For the text-containing cell, return its midpoint in [X, Y] coordinate format. 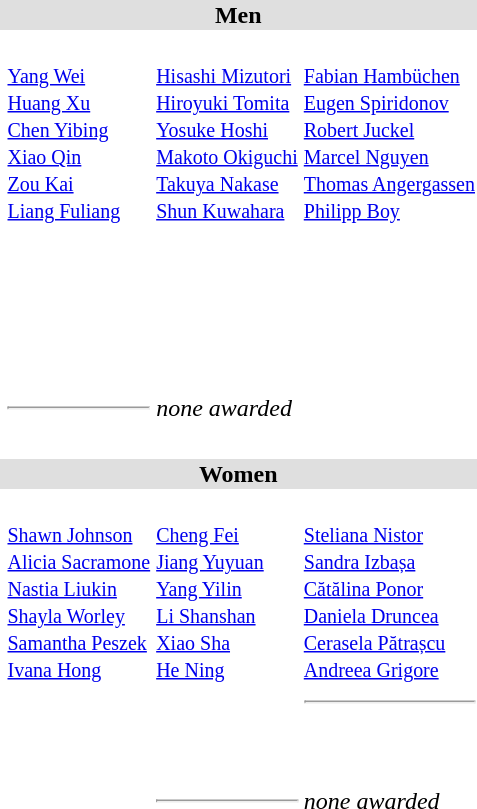
none awarded [228, 408]
Steliana NistorSandra IzbașaCătălina PonorDaniela DrunceaCerasela PătrașcuAndreea Grigore [389, 588]
Fabian HambüchenEugen SpiridonovRobert JuckelMarcel NguyenThomas AngergassenPhilipp Boy [389, 129]
Yang WeiHuang XuChen YibingXiao QinZou KaiLiang Fuliang [79, 129]
Cheng FeiJiang YuyuanYang YilinLi ShanshanXiao ShaHe Ning [228, 588]
Shawn JohnsonAlicia SacramoneNastia LiukinShayla WorleySamantha PeszekIvana Hong [79, 588]
Hisashi MizutoriHiroyuki TomitaYosuke HoshiMakoto OkiguchiTakuya NakaseShun Kuwahara [228, 129]
Women [238, 474]
Men [238, 15]
